Identify which cell holds the provided text, then report its (x, y) central coordinate. 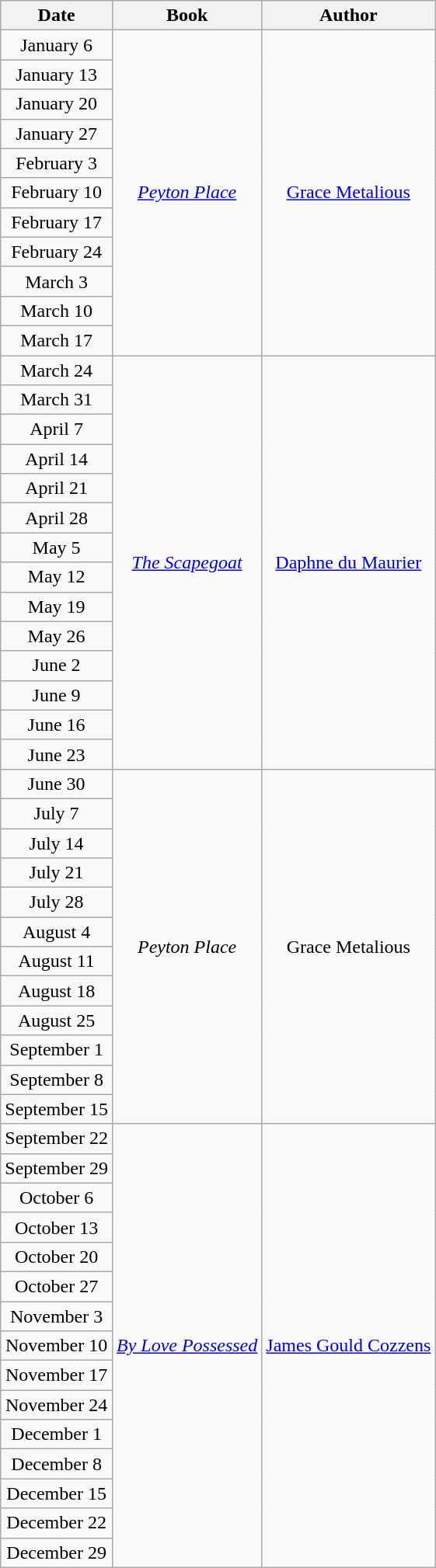
January 13 (57, 75)
December 1 (57, 1434)
The Scapegoat (187, 562)
April 21 (57, 488)
January 27 (57, 134)
June 23 (57, 754)
By Love Possessed (187, 1345)
July 21 (57, 873)
March 3 (57, 281)
January 20 (57, 104)
August 11 (57, 961)
March 24 (57, 370)
April 28 (57, 518)
February 10 (57, 193)
Daphne du Maurier (348, 562)
September 15 (57, 1109)
December 22 (57, 1523)
March 17 (57, 340)
October 20 (57, 1257)
June 30 (57, 784)
September 8 (57, 1080)
January 6 (57, 45)
James Gould Cozzens (348, 1345)
June 2 (57, 666)
October 13 (57, 1227)
October 6 (57, 1198)
July 7 (57, 813)
August 18 (57, 991)
Author (348, 16)
September 29 (57, 1168)
November 17 (57, 1375)
September 22 (57, 1139)
March 31 (57, 400)
February 17 (57, 222)
November 3 (57, 1316)
June 16 (57, 725)
April 14 (57, 459)
February 24 (57, 252)
September 1 (57, 1050)
July 14 (57, 843)
March 10 (57, 311)
November 24 (57, 1405)
May 5 (57, 548)
May 12 (57, 577)
May 26 (57, 636)
October 27 (57, 1286)
February 3 (57, 163)
May 19 (57, 607)
December 15 (57, 1493)
August 25 (57, 1020)
August 4 (57, 932)
June 9 (57, 695)
Date (57, 16)
April 7 (57, 429)
December 29 (57, 1552)
Book (187, 16)
July 28 (57, 902)
December 8 (57, 1464)
November 10 (57, 1346)
